Return [x, y] of the center of cell containing provided text 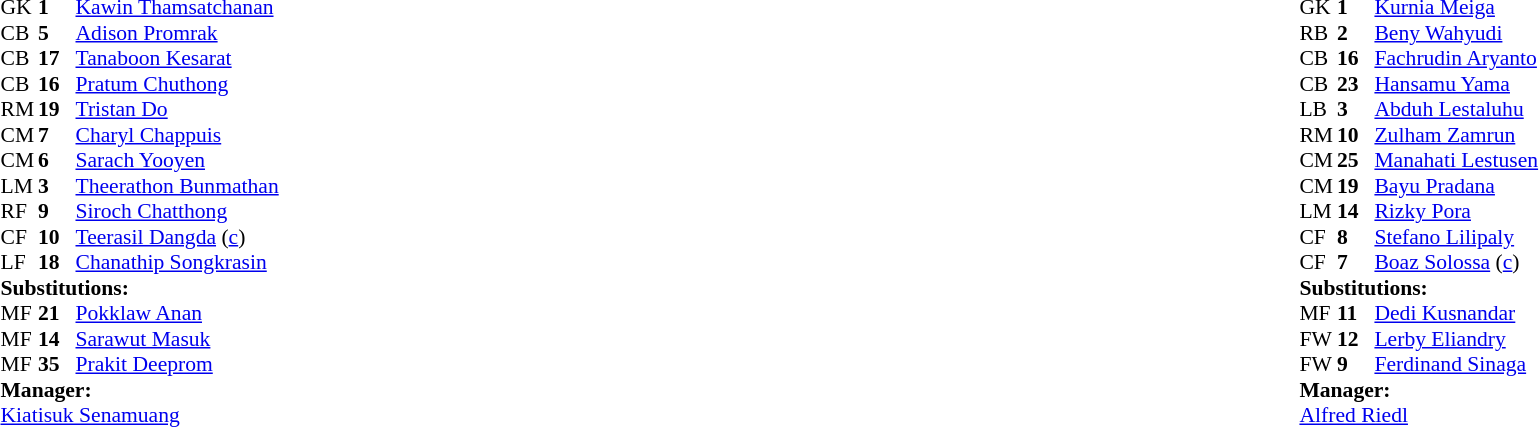
Dedi Kusnandar [1456, 313]
Adison Promrak [178, 33]
17 [57, 59]
Prakit Deeprom [178, 365]
2 [1356, 33]
8 [1356, 237]
Theerathon Bunmathan [178, 186]
18 [57, 263]
12 [1356, 339]
25 [1356, 161]
Manahati Lestusen [1456, 161]
Pratum Chuthong [178, 84]
Pokklaw Anan [178, 313]
Siroch Chatthong [178, 211]
23 [1356, 84]
RF [19, 211]
Hansamu Yama [1456, 84]
LF [19, 263]
Ferdinand Sinaga [1456, 365]
Fachrudin Aryanto [1456, 59]
11 [1356, 313]
Teerasil Dangda (c) [178, 237]
RB [1318, 33]
Sarawut Masuk [178, 339]
Boaz Solossa (c) [1456, 263]
35 [57, 365]
Beny Wahyudi [1456, 33]
LB [1318, 109]
Zulham Zamrun [1456, 135]
Bayu Pradana [1456, 186]
Tanaboon Kesarat [178, 59]
6 [57, 161]
5 [57, 33]
Abduh Lestaluhu [1456, 109]
Lerby Eliandry [1456, 339]
21 [57, 313]
Tristan Do [178, 109]
Chanathip Songkrasin [178, 263]
Stefano Lilipaly [1456, 237]
Charyl Chappuis [178, 135]
Sarach Yooyen [178, 161]
Rizky Pora [1456, 211]
